Provide the [X, Y] coordinate of the cell's center where the given text is located.  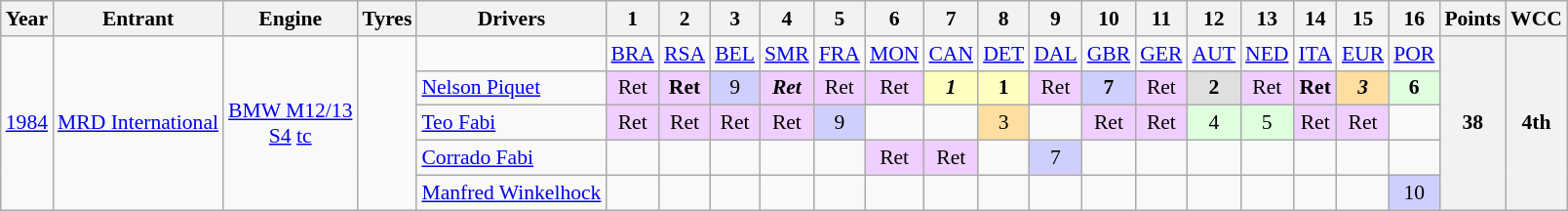
AUT [1214, 54]
Teo Fabi [511, 123]
POR [1414, 54]
Year [27, 19]
13 [1267, 19]
Nelson Piquet [511, 88]
CAN [951, 54]
DET [1003, 54]
Points [1472, 19]
14 [1315, 19]
BRA [632, 54]
8 [1003, 19]
BEL [735, 54]
MON [895, 54]
GER [1160, 54]
NED [1267, 54]
Corrado Fabi [511, 158]
ITA [1315, 54]
RSA [685, 54]
FRA [840, 54]
4th [1537, 123]
MRD International [138, 123]
16 [1414, 19]
Manfred Winkelhock [511, 192]
Tyres [386, 19]
12 [1214, 19]
DAL [1055, 54]
EUR [1363, 54]
Drivers [511, 19]
15 [1363, 19]
38 [1472, 123]
GBR [1110, 54]
Engine [291, 19]
BMW M12/13S4 tc [291, 123]
1984 [27, 123]
11 [1160, 19]
Entrant [138, 19]
WCC [1537, 19]
SMR [787, 54]
